Provide the [x, y] coordinate of the cell's center where the given text is located.  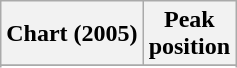
Peak position [189, 34]
Chart (2005) [72, 34]
